Pinpoint the cell where the given text exists, returning its (X, Y) midpoint coordinate. 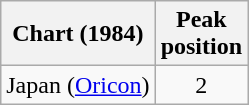
2 (201, 85)
Chart (1984) (78, 34)
Peakposition (201, 34)
Japan (Oricon) (78, 85)
